Pinpoint the cell where the given text exists, returning its (X, Y) midpoint coordinate. 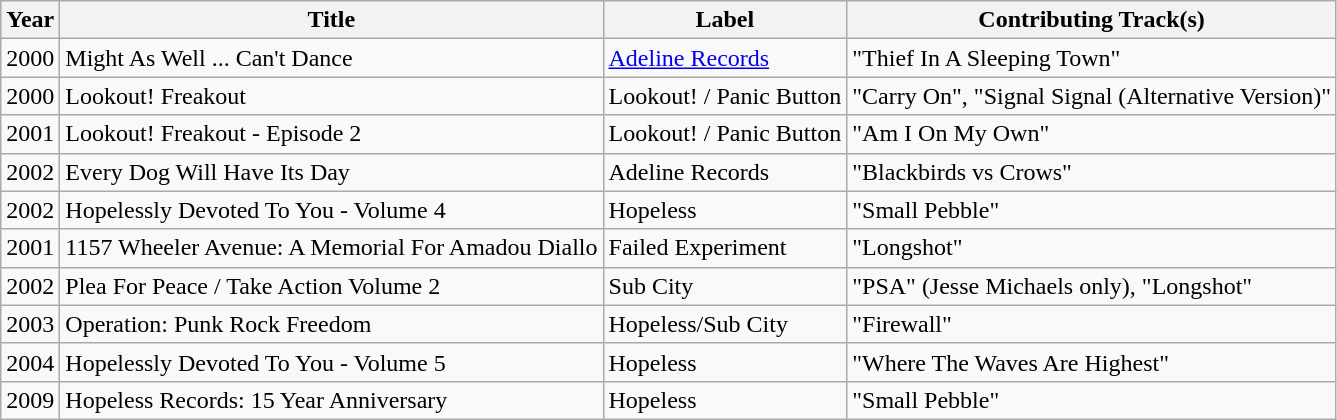
1157 Wheeler Avenue: A Memorial For Amadou Diallo (332, 248)
Lookout! Freakout (332, 96)
Title (332, 20)
Label (725, 20)
"PSA" (Jesse Michaels only), "Longshot" (1092, 286)
Lookout! Freakout - Episode 2 (332, 134)
Operation: Punk Rock Freedom (332, 324)
Hopeless/Sub City (725, 324)
"Where The Waves Are Highest" (1092, 362)
"Carry On", "Signal Signal (Alternative Version)" (1092, 96)
Failed Experiment (725, 248)
"Am I On My Own" (1092, 134)
Every Dog Will Have Its Day (332, 172)
Hopelessly Devoted To You - Volume 4 (332, 210)
Year (30, 20)
Hopeless Records: 15 Year Anniversary (332, 400)
Contributing Track(s) (1092, 20)
2009 (30, 400)
2003 (30, 324)
Might As Well ... Can't Dance (332, 58)
"Longshot" (1092, 248)
Plea For Peace / Take Action Volume 2 (332, 286)
2004 (30, 362)
Hopelessly Devoted To You - Volume 5 (332, 362)
Sub City (725, 286)
"Blackbirds vs Crows" (1092, 172)
"Firewall" (1092, 324)
"Thief In A Sleeping Town" (1092, 58)
